Provide the [x, y] coordinate of the cell's center where the given text is located.  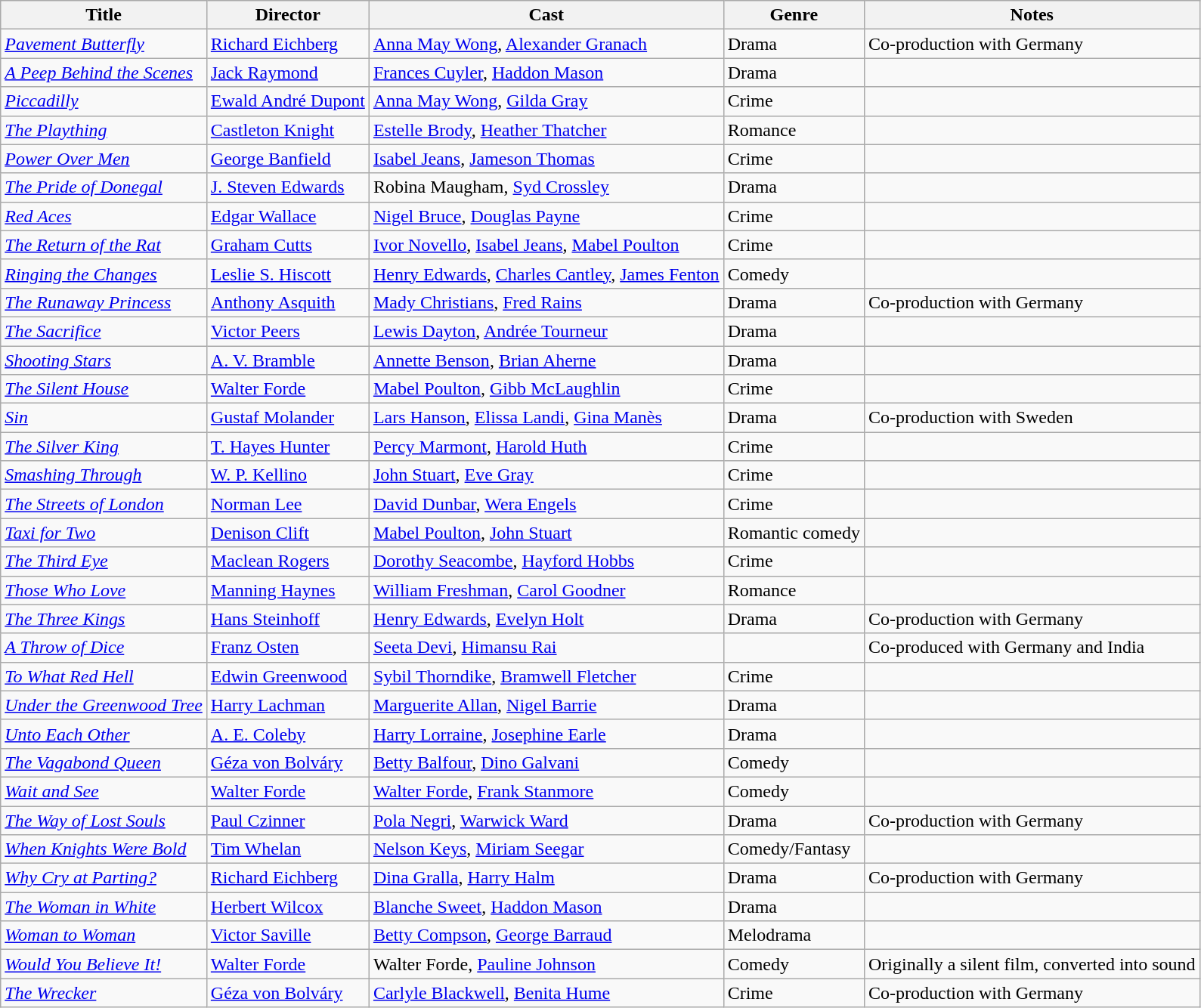
Shooting Stars [104, 360]
Nelson Keys, Miriam Seegar [546, 849]
Betty Balfour, Dino Galvani [546, 762]
Castleton Knight [287, 130]
Lewis Dayton, Andrée Tourneur [546, 331]
Walter Forde, Pauline Johnson [546, 964]
Betty Compson, George Barraud [546, 935]
Would You Believe It! [104, 964]
The Runaway Princess [104, 302]
Denison Clift [287, 533]
Pavement Butterfly [104, 44]
A. V. Bramble [287, 360]
Taxi for Two [104, 533]
Anthony Asquith [287, 302]
Percy Marmont, Harold Huth [546, 447]
Marguerite Allan, Nigel Barrie [546, 705]
Title [104, 15]
Robina Maugham, Syd Crossley [546, 187]
Victor Saville [287, 935]
Piccadilly [104, 101]
Wait and See [104, 791]
When Knights Were Bold [104, 849]
A Throw of Dice [104, 648]
Red Aces [104, 216]
Leslie S. Hiscott [287, 274]
Edwin Greenwood [287, 676]
The Woman in White [104, 907]
Woman to Woman [104, 935]
Co-production with Sweden [1032, 418]
Annette Benson, Brian Aherne [546, 360]
J. Steven Edwards [287, 187]
Melodrama [794, 935]
David Dunbar, Wera Engels [546, 504]
Frances Cuyler, Haddon Mason [546, 73]
Sybil Thorndike, Bramwell Fletcher [546, 676]
Gustaf Molander [287, 418]
Henry Edwards, Charles Cantley, James Fenton [546, 274]
T. Hayes Hunter [287, 447]
W. P. Kellino [287, 475]
The Vagabond Queen [104, 762]
Comedy/Fantasy [794, 849]
The Plaything [104, 130]
George Banfield [287, 159]
Dina Gralla, Harry Halm [546, 878]
Harry Lachman [287, 705]
Pola Negri, Warwick Ward [546, 820]
Jack Raymond [287, 73]
The Return of the Rat [104, 245]
Mabel Poulton, John Stuart [546, 533]
Blanche Sweet, Haddon Mason [546, 907]
Ringing the Changes [104, 274]
Maclean Rogers [287, 561]
Smashing Through [104, 475]
The Pride of Donegal [104, 187]
The Streets of London [104, 504]
A Peep Behind the Scenes [104, 73]
Herbert Wilcox [287, 907]
Romantic comedy [794, 533]
Lars Hanson, Elissa Landi, Gina Manès [546, 418]
Tim Whelan [287, 849]
Cast [546, 15]
Estelle Brody, Heather Thatcher [546, 130]
The Silent House [104, 389]
Franz Osten [287, 648]
Hans Steinhoff [287, 619]
Originally a silent film, converted into sound [1032, 964]
Anna May Wong, Alexander Granach [546, 44]
The Three Kings [104, 619]
William Freshman, Carol Goodner [546, 590]
Graham Cutts [287, 245]
The Third Eye [104, 561]
Paul Czinner [287, 820]
The Wrecker [104, 993]
To What Red Hell [104, 676]
Why Cry at Parting? [104, 878]
Henry Edwards, Evelyn Holt [546, 619]
John Stuart, Eve Gray [546, 475]
Norman Lee [287, 504]
Unto Each Other [104, 734]
Dorothy Seacombe, Hayford Hobbs [546, 561]
Nigel Bruce, Douglas Payne [546, 216]
Ewald André Dupont [287, 101]
Seeta Devi, Himansu Rai [546, 648]
Anna May Wong, Gilda Gray [546, 101]
Mabel Poulton, Gibb McLaughlin [546, 389]
Isabel Jeans, Jameson Thomas [546, 159]
Those Who Love [104, 590]
Sin [104, 418]
Power Over Men [104, 159]
Edgar Wallace [287, 216]
The Silver King [104, 447]
Co-produced with Germany and India [1032, 648]
Notes [1032, 15]
A. E. Coleby [287, 734]
The Way of Lost Souls [104, 820]
Genre [794, 15]
Ivor Novello, Isabel Jeans, Mabel Poulton [546, 245]
Harry Lorraine, Josephine Earle [546, 734]
The Sacrifice [104, 331]
Under the Greenwood Tree [104, 705]
Carlyle Blackwell, Benita Hume [546, 993]
Victor Peers [287, 331]
Mady Christians, Fred Rains [546, 302]
Walter Forde, Frank Stanmore [546, 791]
Manning Haynes [287, 590]
Director [287, 15]
